Provide the (X, Y) coordinate of the cell's center where the given text is located.  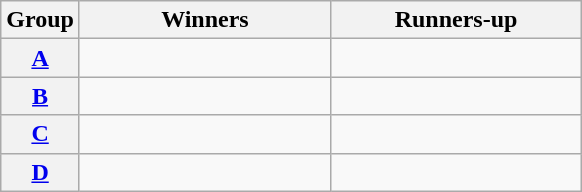
B (40, 96)
Group (40, 20)
A (40, 58)
Winners (204, 20)
D (40, 172)
Runners-up (456, 20)
C (40, 134)
